Identify which cell holds the provided text, then report its [x, y] central coordinate. 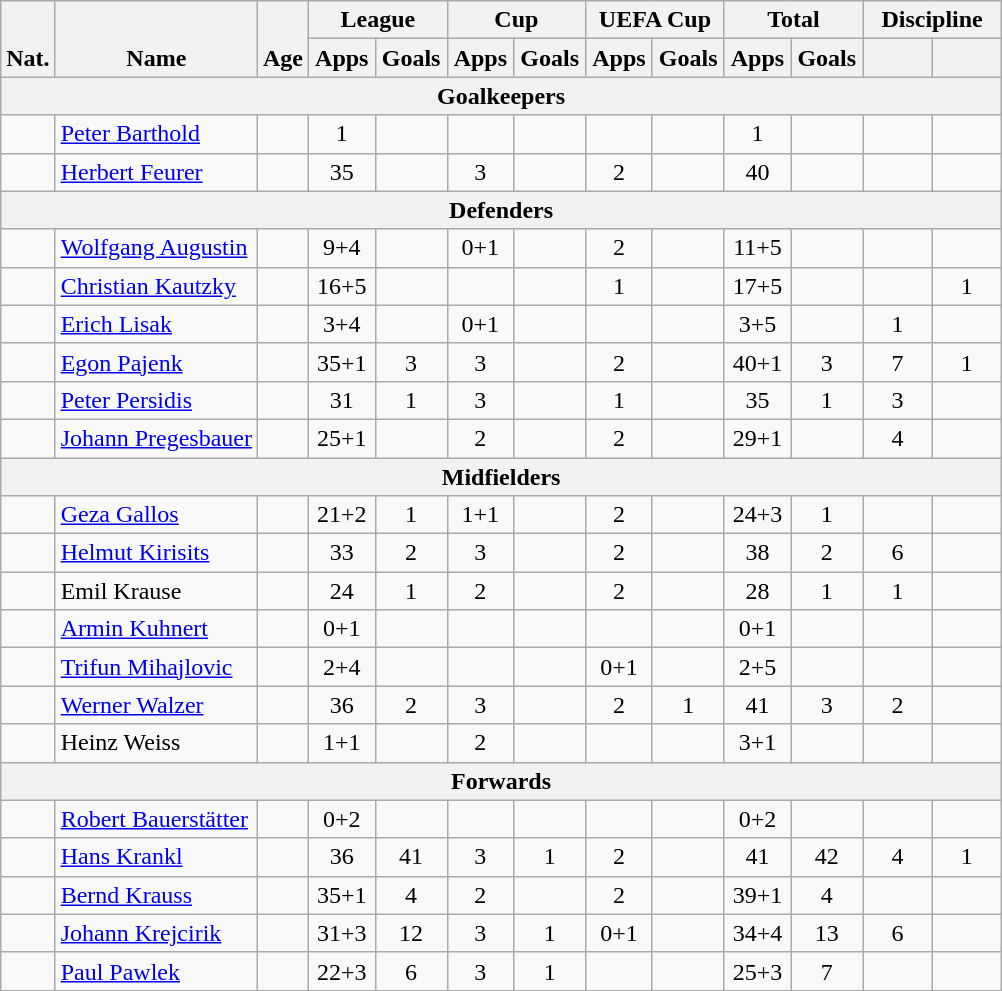
Forwards [502, 781]
9+4 [342, 248]
Nat. [28, 39]
Age [282, 39]
31 [342, 400]
2+5 [758, 667]
Peter Persidis [156, 400]
UEFA Cup [656, 20]
16+5 [342, 286]
3+5 [758, 324]
Defenders [502, 210]
Emil Krause [156, 591]
Johann Pregesbauer [156, 438]
Wolfgang Augustin [156, 248]
Paul Pawlek [156, 971]
38 [758, 553]
Midfielders [502, 477]
25+1 [342, 438]
31+3 [342, 933]
Helmut Kirisits [156, 553]
Geza Gallos [156, 515]
Trifun Mihajlovic [156, 667]
40 [758, 172]
Hans Krankl [156, 857]
2+4 [342, 667]
34+4 [758, 933]
29+1 [758, 438]
Erich Lisak [156, 324]
Christian Kautzky [156, 286]
Total [794, 20]
Egon Pajenk [156, 362]
13 [827, 933]
Heinz Weiss [156, 743]
24 [342, 591]
40+1 [758, 362]
Robert Bauerstätter [156, 819]
Discipline [932, 20]
33 [342, 553]
Herbert Feurer [156, 172]
21+2 [342, 515]
42 [827, 857]
3+4 [342, 324]
Goalkeepers [502, 96]
Werner Walzer [156, 705]
Peter Barthold [156, 134]
Cup [516, 20]
11+5 [758, 248]
League [378, 20]
28 [758, 591]
22+3 [342, 971]
Name [156, 39]
24+3 [758, 515]
25+3 [758, 971]
Armin Kuhnert [156, 629]
3+1 [758, 743]
39+1 [758, 895]
17+5 [758, 286]
12 [411, 933]
Johann Krejcirik [156, 933]
Bernd Krauss [156, 895]
